Scan for the cell matching the given text and deliver its (x, y) coordinate at center. 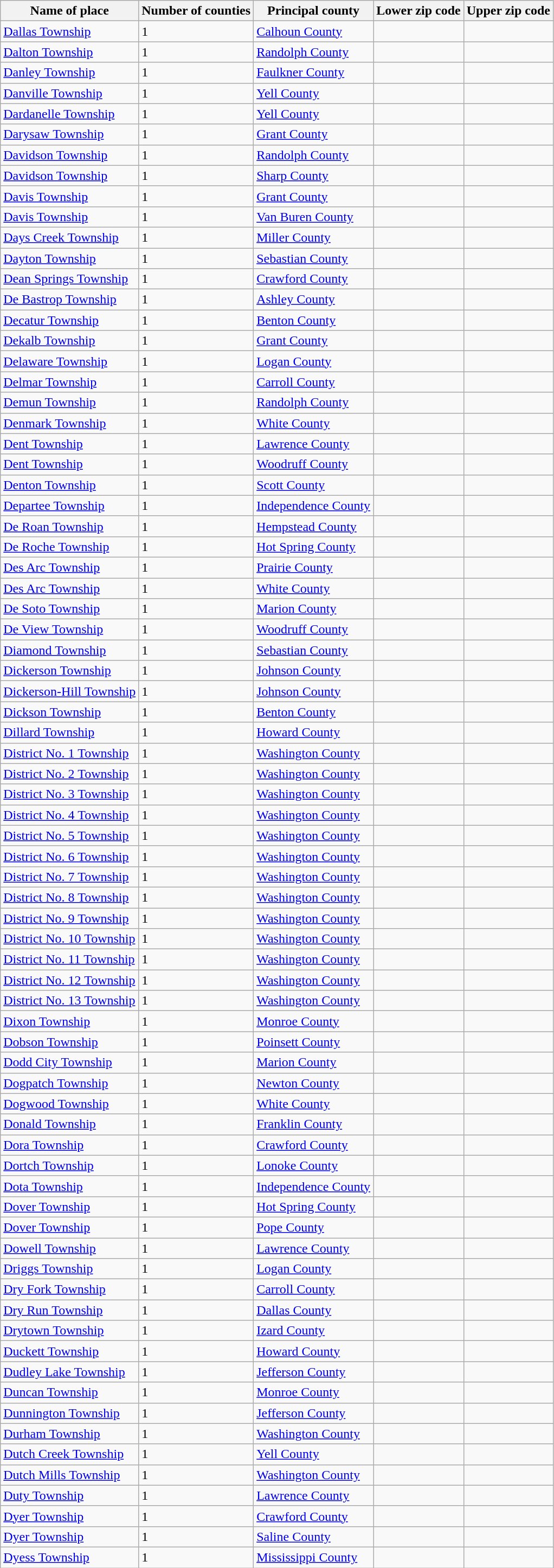
District No. 13 Township (69, 1001)
Danley Township (69, 73)
De Bastrop Township (69, 300)
Dallas County (313, 1310)
Dickerson Township (69, 671)
Dillard Township (69, 733)
Number of counties (196, 11)
Poinsett County (313, 1042)
Dora Township (69, 1145)
District No. 12 Township (69, 980)
District No. 11 Township (69, 960)
Darysaw Township (69, 134)
Faulkner County (313, 73)
Dortch Township (69, 1165)
Prairie County (313, 567)
Danville Township (69, 93)
Drytown Township (69, 1331)
Dayton Township (69, 258)
Lower zip code (418, 11)
Sharp County (313, 176)
District No. 9 Township (69, 918)
District No. 6 Township (69, 856)
Van Buren County (313, 217)
Decatur Township (69, 320)
District No. 8 Township (69, 897)
De Soto Township (69, 609)
Duckett Township (69, 1351)
District No. 2 Township (69, 774)
Dean Springs Township (69, 279)
Duncan Township (69, 1392)
District No. 5 Township (69, 835)
Hempstead County (313, 526)
Duty Township (69, 1495)
Durham Township (69, 1434)
Franklin County (313, 1124)
District No. 10 Township (69, 939)
Dunnington Township (69, 1413)
Denton Township (69, 485)
Scott County (313, 485)
Dallas Township (69, 31)
Dowell Township (69, 1248)
District No. 1 Township (69, 753)
Dyess Township (69, 1557)
Dogwood Township (69, 1104)
Dodd City Township (69, 1062)
Dalton Township (69, 52)
Dry Run Township (69, 1310)
Dobson Township (69, 1042)
Name of place (69, 11)
Dekalb Township (69, 341)
Calhoun County (313, 31)
District No. 7 Township (69, 877)
Newton County (313, 1083)
Mississippi County (313, 1557)
Donald Township (69, 1124)
Dixon Township (69, 1021)
Driggs Township (69, 1269)
Dutch Mills Township (69, 1475)
Miller County (313, 237)
Dry Fork Township (69, 1290)
De Roan Township (69, 526)
Pope County (313, 1227)
Dudley Lake Township (69, 1372)
Lonoke County (313, 1165)
Izard County (313, 1331)
Principal county (313, 11)
Ashley County (313, 300)
Days Creek Township (69, 237)
Dickson Township (69, 712)
Diamond Township (69, 650)
Departee Township (69, 506)
Delaware Township (69, 361)
District No. 3 Township (69, 794)
De Roche Township (69, 547)
Saline County (313, 1537)
Dogpatch Township (69, 1083)
Upper zip code (508, 11)
Dardanelle Township (69, 114)
Dutch Creek Township (69, 1454)
Demun Township (69, 403)
De View Township (69, 630)
Dota Township (69, 1186)
Dickerson-Hill Township (69, 691)
Denmark Township (69, 423)
District No. 4 Township (69, 815)
Delmar Township (69, 382)
